Output the (x, y) coordinate of the center of the cell containing the given text.  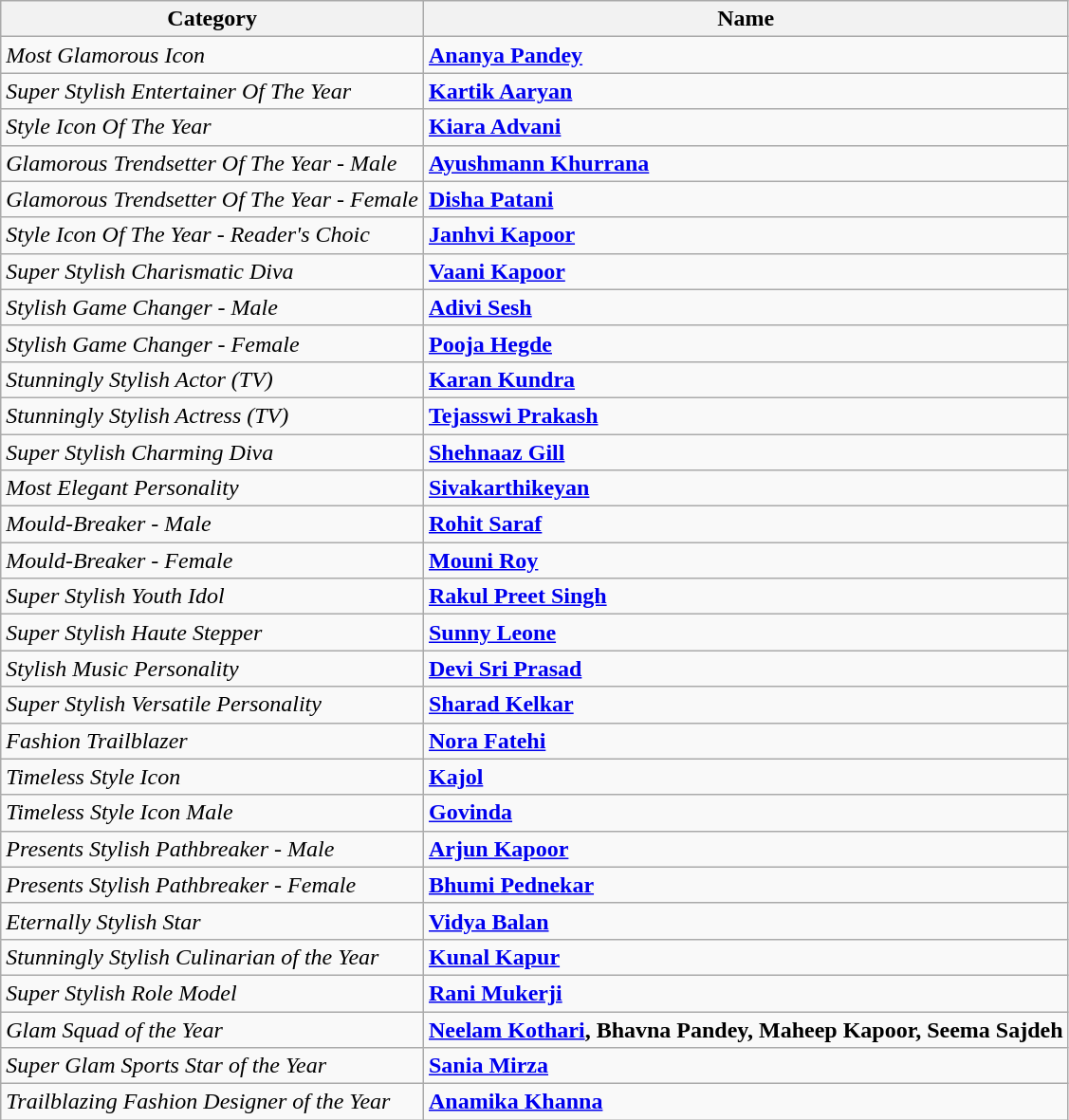
Timeless Style Icon Male (212, 813)
Presents Stylish Pathbreaker - Male (212, 849)
Disha Patani (746, 199)
Name (746, 19)
Super Stylish Versatile Personality (212, 705)
Sania Mirza (746, 1066)
Glam Squad of the Year (212, 1029)
Stunningly Stylish Actor (TV) (212, 379)
Stunningly Stylish Actress (TV) (212, 415)
Kartik Aaryan (746, 91)
Stunningly Stylish Culinarian of the Year (212, 957)
Vidya Balan (746, 921)
Mould-Breaker - Male (212, 524)
Presents Stylish Pathbreaker - Female (212, 885)
Style Icon Of The Year (212, 127)
Stylish Game Changer - Male (212, 307)
Rohit Saraf (746, 524)
Sivakarthikeyan (746, 488)
Ayushmann Khurrana (746, 163)
Glamorous Trendsetter Of The Year - Female (212, 199)
Timeless Style Icon (212, 777)
Pooja Hegde (746, 343)
Super Stylish Charismatic Diva (212, 271)
Arjun Kapoor (746, 849)
Rani Mukerji (746, 993)
Karan Kundra (746, 379)
Nora Fatehi (746, 741)
Anamika Khanna (746, 1102)
Category (212, 19)
Style Icon Of The Year - Reader's Choic (212, 235)
Kiara Advani (746, 127)
Super Stylish Entertainer Of The Year (212, 91)
Glamorous Trendsetter Of The Year - Male (212, 163)
Most Glamorous Icon (212, 55)
Mouni Roy (746, 560)
Mould-Breaker - Female (212, 560)
Janhvi Kapoor (746, 235)
Shehnaaz Gill (746, 452)
Stylish Game Changer - Female (212, 343)
Kajol (746, 777)
Bhumi Pednekar (746, 885)
Eternally Stylish Star (212, 921)
Super Stylish Role Model (212, 993)
Neelam Kothari, Bhavna Pandey, Maheep Kapoor, Seema Sajdeh (746, 1029)
Sunny Leone (746, 633)
Devi Sri Prasad (746, 669)
Trailblazing Fashion Designer of the Year (212, 1102)
Govinda (746, 813)
Stylish Music Personality (212, 669)
Adivi Sesh (746, 307)
Tejasswi Prakash (746, 415)
Sharad Kelkar (746, 705)
Rakul Preet Singh (746, 597)
Super Glam Sports Star of the Year (212, 1066)
Super Stylish Haute Stepper (212, 633)
Ananya Pandey (746, 55)
Super Stylish Charming Diva (212, 452)
Most Elegant Personality (212, 488)
Kunal Kapur (746, 957)
Super Stylish Youth Idol (212, 597)
Vaani Kapoor (746, 271)
Fashion Trailblazer (212, 741)
